Return the (X, Y) coordinate for the center point of the cell that contains the specified text.  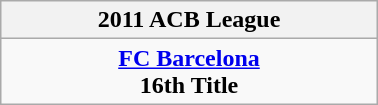
2011 ACB League (189, 20)
FC Barcelona16th Title (189, 72)
